Identify which cell holds the provided text, then report its (X, Y) central coordinate. 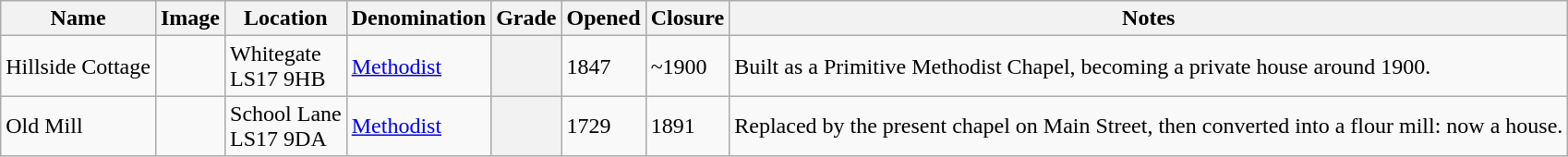
Replaced by the present chapel on Main Street, then converted into a flour mill: now a house. (1149, 126)
Built as a Primitive Methodist Chapel, becoming a private house around 1900. (1149, 66)
WhitegateLS17 9HB (286, 66)
Denomination (418, 18)
1729 (604, 126)
Hillside Cottage (78, 66)
Closure (687, 18)
Notes (1149, 18)
Grade (526, 18)
Name (78, 18)
Location (286, 18)
Old Mill (78, 126)
1891 (687, 126)
School LaneLS17 9DA (286, 126)
Image (190, 18)
1847 (604, 66)
~1900 (687, 66)
Opened (604, 18)
